Return (X, Y) of the center of cell containing provided text 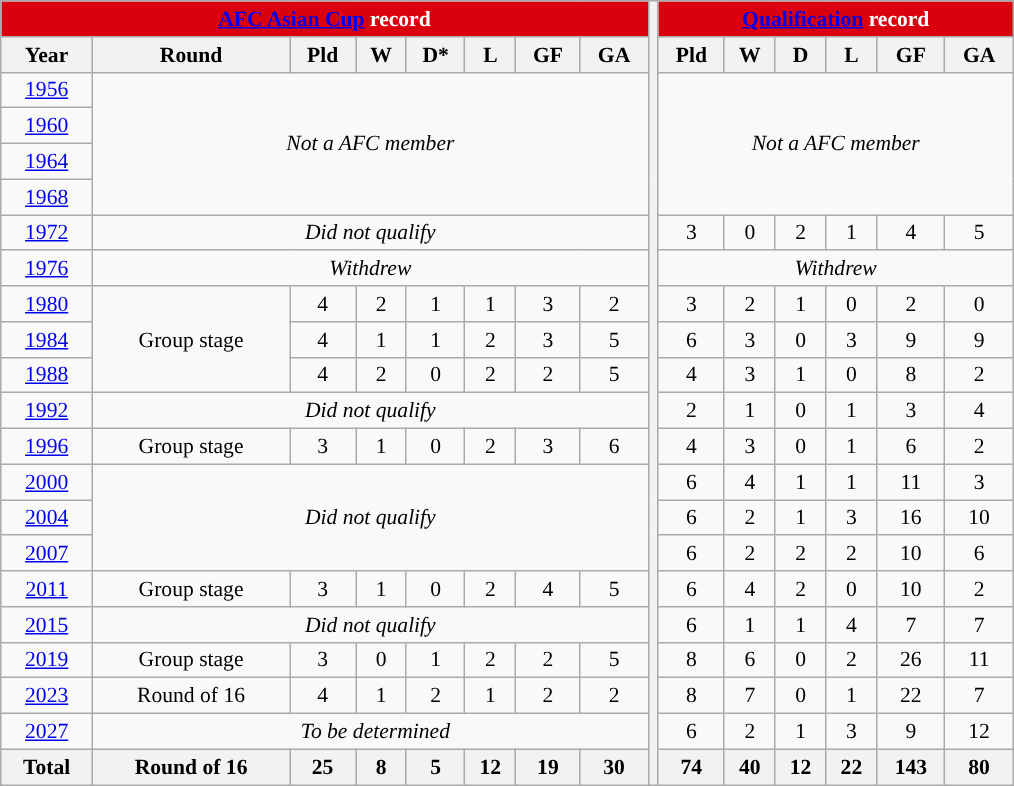
D (800, 55)
143 (911, 767)
1996 (47, 447)
2004 (47, 518)
25 (323, 767)
2027 (47, 732)
2019 (47, 660)
16 (911, 518)
Year (47, 55)
80 (979, 767)
1984 (47, 340)
1964 (47, 162)
2007 (47, 554)
1968 (47, 197)
19 (548, 767)
AFC Asian Cup record (324, 19)
2011 (47, 589)
40 (750, 767)
2023 (47, 696)
1988 (47, 375)
1972 (47, 233)
30 (614, 767)
74 (691, 767)
1976 (47, 269)
To be determined (376, 732)
26 (911, 660)
Qualification record (836, 19)
1956 (47, 90)
2015 (47, 625)
2000 (47, 482)
D* (435, 55)
1992 (47, 411)
1960 (47, 126)
1980 (47, 304)
Round (192, 55)
Total (47, 767)
